Detect which cell encompasses the target text, then output its [X, Y] center coordinate. 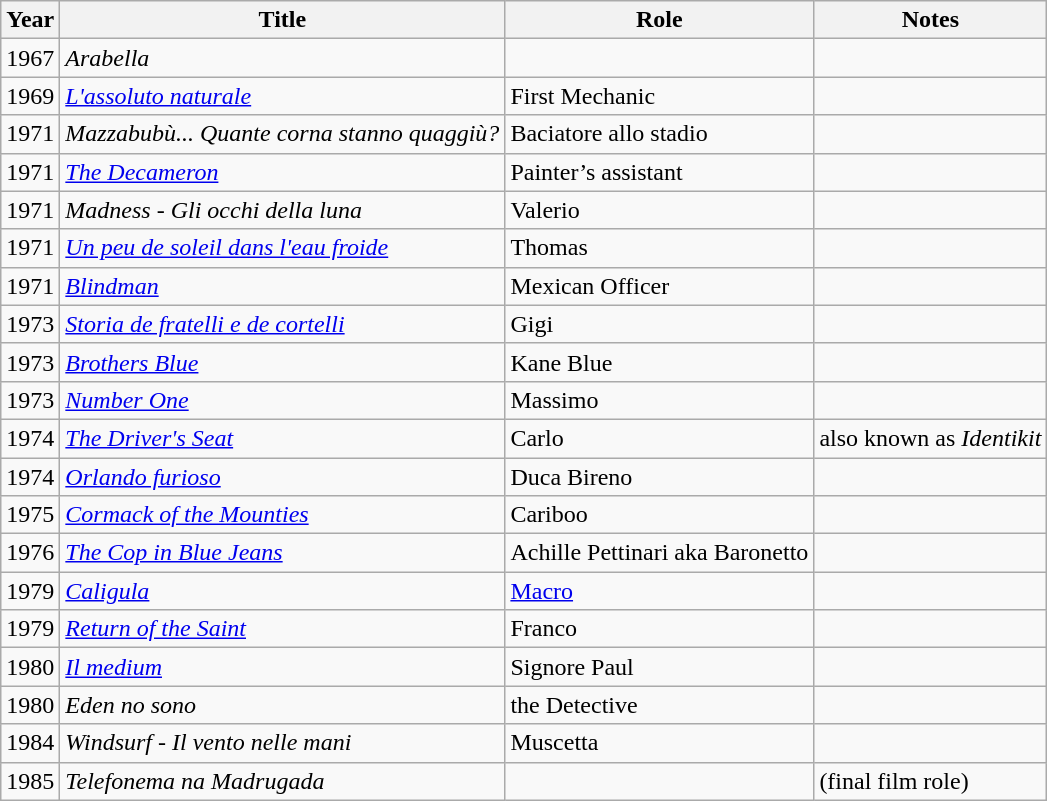
First Mechanic [660, 96]
Caligula [282, 591]
Madness - Gli occhi della luna [282, 210]
The Cop in Blue Jeans [282, 553]
1975 [30, 515]
Year [30, 20]
1976 [30, 553]
Eden no sono [282, 705]
Thomas [660, 248]
Macro [660, 591]
Il medium [282, 667]
Duca Bireno [660, 477]
Brothers Blue [282, 362]
Kane Blue [660, 362]
Carlo [660, 438]
L'assoluto naturale [282, 96]
Mexican Officer [660, 286]
Un peu de soleil dans l'eau froide [282, 248]
Painter’s assistant [660, 172]
Cariboo [660, 515]
Title [282, 20]
Gigi [660, 324]
Baciatore allo stadio [660, 134]
1984 [30, 743]
Orlando furioso [282, 477]
Windsurf - Il vento nelle mani [282, 743]
(final film role) [930, 781]
Franco [660, 629]
the Detective [660, 705]
Storia de fratelli e de cortelli [282, 324]
Notes [930, 20]
The Driver's Seat [282, 438]
also known as Identikit [930, 438]
Massimo [660, 400]
Achille Pettinari aka Baronetto [660, 553]
Blindman [282, 286]
Telefonema na Madrugada [282, 781]
Return of the Saint [282, 629]
1969 [30, 96]
Role [660, 20]
1967 [30, 58]
Arabella [282, 58]
Valerio [660, 210]
Signore Paul [660, 667]
Muscetta [660, 743]
Number One [282, 400]
The Decameron [282, 172]
Mazzabubù... Quante corna stanno quaggiù? [282, 134]
1985 [30, 781]
Cormack of the Mounties [282, 515]
